Pinpoint the cell where the given text exists, returning its (x, y) midpoint coordinate. 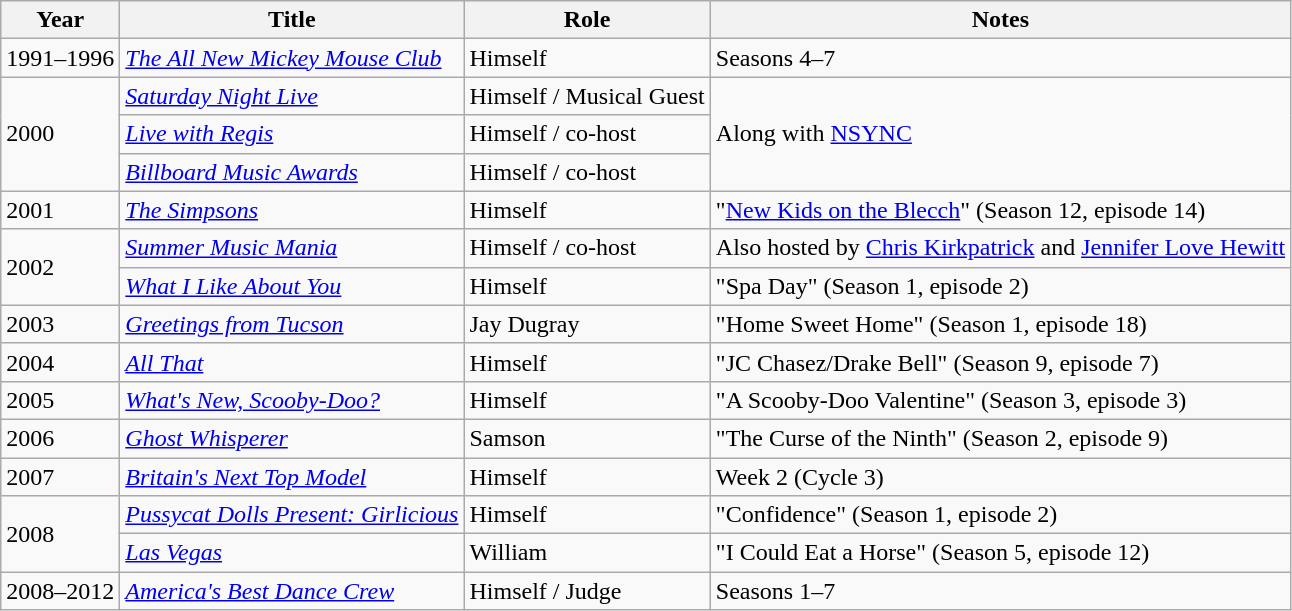
2000 (60, 134)
Notes (1000, 20)
2003 (60, 324)
2006 (60, 438)
America's Best Dance Crew (292, 591)
William (587, 553)
"New Kids on the Blecch" (Season 12, episode 14) (1000, 210)
Himself / Judge (587, 591)
1991–1996 (60, 58)
The Simpsons (292, 210)
Seasons 1–7 (1000, 591)
"Home Sweet Home" (Season 1, episode 18) (1000, 324)
2001 (60, 210)
What's New, Scooby-Doo? (292, 400)
2005 (60, 400)
Greetings from Tucson (292, 324)
Samson (587, 438)
Summer Music Mania (292, 248)
2002 (60, 267)
Live with Regis (292, 134)
2007 (60, 477)
"The Curse of the Ninth" (Season 2, episode 9) (1000, 438)
What I Like About You (292, 286)
"JC Chasez/Drake Bell" (Season 9, episode 7) (1000, 362)
Seasons 4–7 (1000, 58)
The All New Mickey Mouse Club (292, 58)
Title (292, 20)
"Confidence" (Season 1, episode 2) (1000, 515)
Las Vegas (292, 553)
2008–2012 (60, 591)
Himself / Musical Guest (587, 96)
2008 (60, 534)
Year (60, 20)
Week 2 (Cycle 3) (1000, 477)
Pussycat Dolls Present: Girlicious (292, 515)
Jay Dugray (587, 324)
"I Could Eat a Horse" (Season 5, episode 12) (1000, 553)
2004 (60, 362)
"Spa Day" (Season 1, episode 2) (1000, 286)
Saturday Night Live (292, 96)
All That (292, 362)
Also hosted by Chris Kirkpatrick and Jennifer Love Hewitt (1000, 248)
Britain's Next Top Model (292, 477)
Role (587, 20)
Billboard Music Awards (292, 172)
Ghost Whisperer (292, 438)
"A Scooby-Doo Valentine" (Season 3, episode 3) (1000, 400)
Along with NSYNC (1000, 134)
